Extract the [x, y] coordinate from the center of the cell holding the provided text.  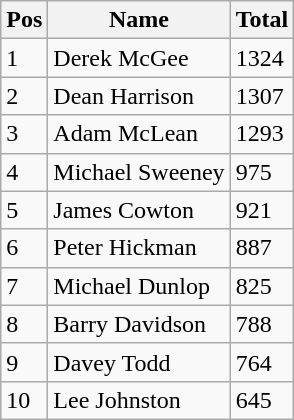
Derek McGee [139, 58]
Lee Johnston [139, 400]
Dean Harrison [139, 96]
Michael Dunlop [139, 286]
Davey Todd [139, 362]
James Cowton [139, 210]
Name [139, 20]
Peter Hickman [139, 248]
5 [24, 210]
8 [24, 324]
788 [262, 324]
6 [24, 248]
Total [262, 20]
Barry Davidson [139, 324]
Pos [24, 20]
1 [24, 58]
Adam McLean [139, 134]
1293 [262, 134]
887 [262, 248]
3 [24, 134]
10 [24, 400]
921 [262, 210]
7 [24, 286]
645 [262, 400]
975 [262, 172]
Michael Sweeney [139, 172]
764 [262, 362]
1307 [262, 96]
825 [262, 286]
4 [24, 172]
1324 [262, 58]
9 [24, 362]
2 [24, 96]
